Scan for the cell matching the given text and deliver its [x, y] coordinate at center. 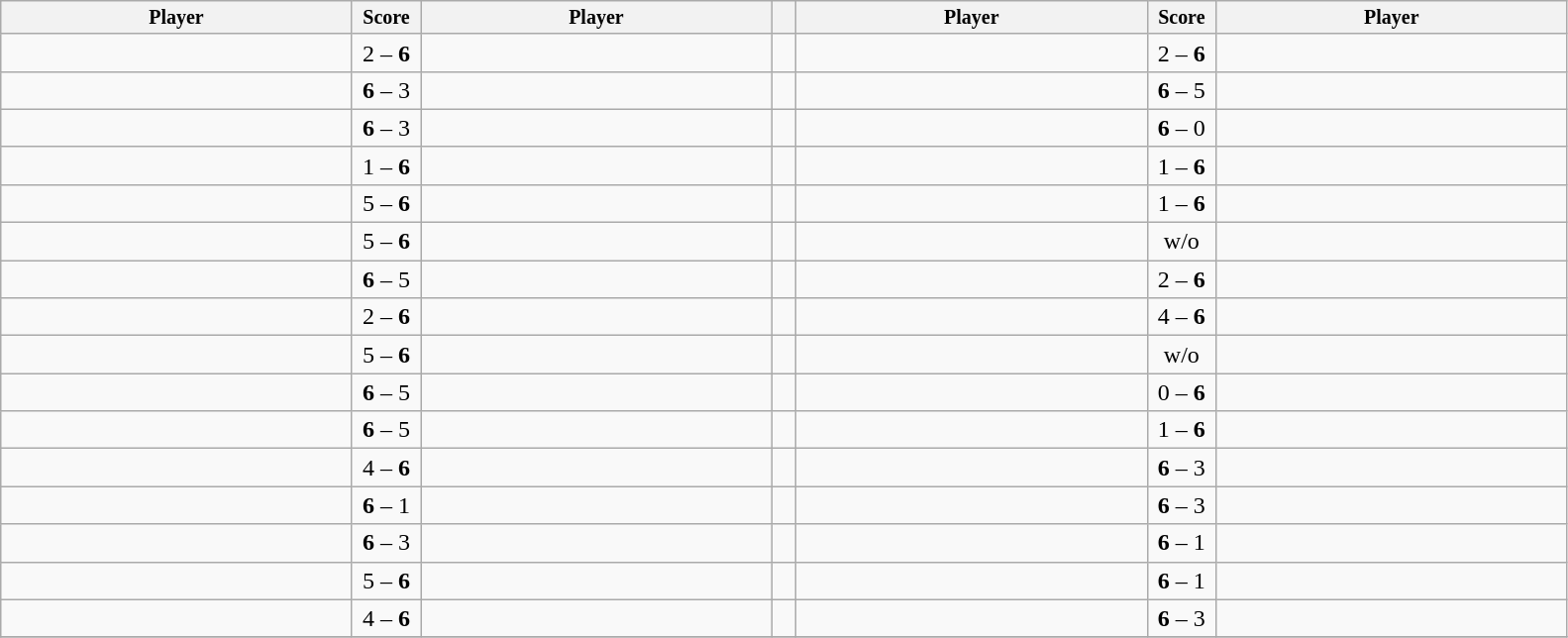
6 – 0 [1181, 128]
0 – 6 [1181, 392]
